Search for the cell housing the specified text and yield its [X, Y] center coordinate. 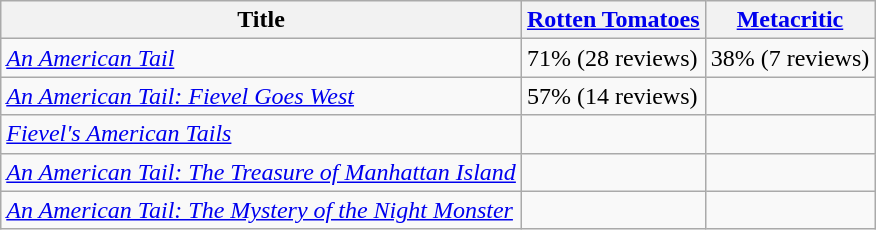
Metacritic [790, 20]
An American Tail: The Mystery of the Night Monster [262, 210]
Title [262, 20]
Fievel's American Tails [262, 134]
An American Tail: Fievel Goes West [262, 96]
An American Tail [262, 58]
38% (7 reviews) [790, 58]
An American Tail: The Treasure of Manhattan Island [262, 172]
71% (28 reviews) [613, 58]
Rotten Tomatoes [613, 20]
57% (14 reviews) [613, 96]
